Return the (x, y) coordinate for the center point of the cell that contains the specified text.  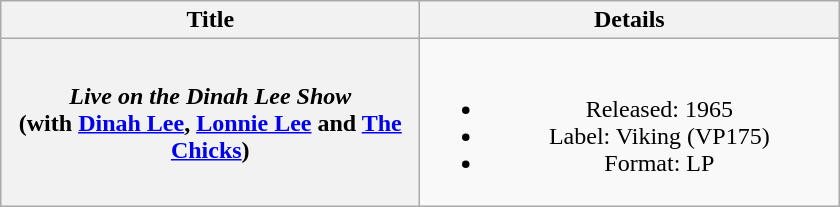
Title (210, 20)
Details (630, 20)
Live on the Dinah Lee Show (with Dinah Lee, Lonnie Lee and The Chicks) (210, 122)
Released: 1965Label: Viking (VP175)Format: LP (630, 122)
